Provide the (x, y) coordinate of the cell's center where the given text is located.  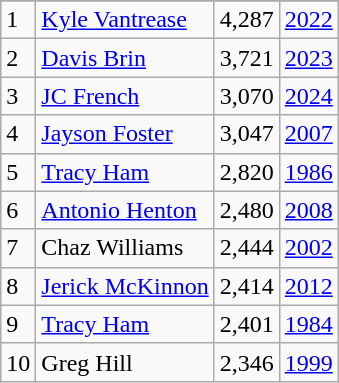
Kyle Vantrease (125, 20)
4,287 (246, 20)
2,414 (246, 286)
2024 (308, 96)
3 (18, 96)
2002 (308, 248)
2023 (308, 58)
1984 (308, 324)
2022 (308, 20)
Antonio Henton (125, 210)
9 (18, 324)
7 (18, 248)
2,401 (246, 324)
Jayson Foster (125, 134)
2,820 (246, 172)
Davis Brin (125, 58)
6 (18, 210)
2012 (308, 286)
3,070 (246, 96)
1986 (308, 172)
1999 (308, 362)
2,480 (246, 210)
2008 (308, 210)
2,444 (246, 248)
1 (18, 20)
3,047 (246, 134)
8 (18, 286)
2,346 (246, 362)
Greg Hill (125, 362)
Chaz Williams (125, 248)
3,721 (246, 58)
2 (18, 58)
5 (18, 172)
4 (18, 134)
Jerick McKinnon (125, 286)
2007 (308, 134)
JC French (125, 96)
10 (18, 362)
